Detect which cell encompasses the target text, then output its [x, y] center coordinate. 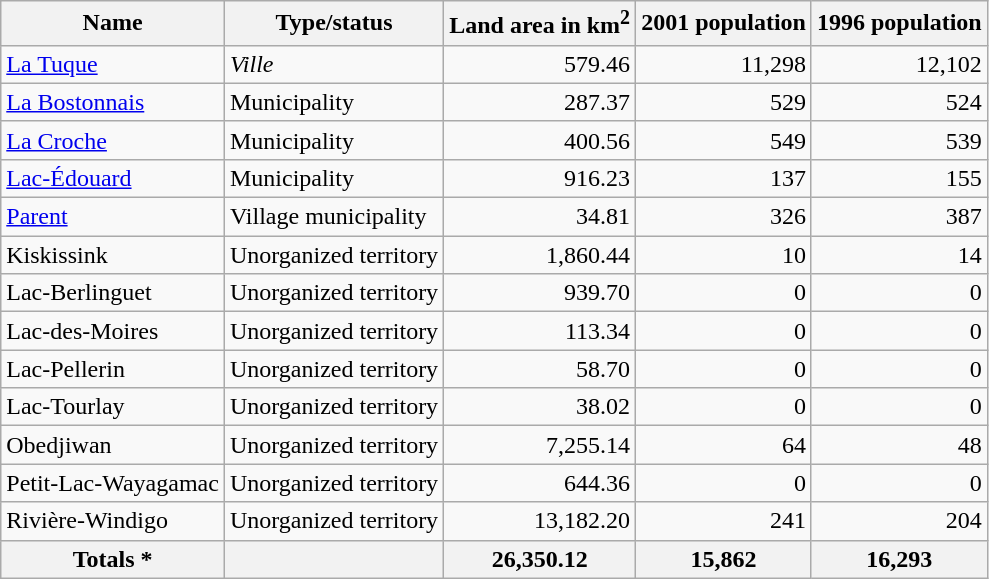
48 [899, 445]
916.23 [540, 178]
241 [724, 521]
Type/status [334, 24]
579.46 [540, 64]
Name [113, 24]
549 [724, 140]
Lac-Édouard [113, 178]
34.81 [540, 217]
La Croche [113, 140]
1,860.44 [540, 255]
644.36 [540, 483]
287.37 [540, 102]
Lac-Tourlay [113, 407]
Petit-Lac-Wayagamac [113, 483]
Rivière-Windigo [113, 521]
Parent [113, 217]
15,862 [724, 559]
10 [724, 255]
204 [899, 521]
539 [899, 140]
400.56 [540, 140]
387 [899, 217]
529 [724, 102]
Lac-des-Moires [113, 331]
La Tuque [113, 64]
2001 population [724, 24]
Land area in km2 [540, 24]
16,293 [899, 559]
137 [724, 178]
13,182.20 [540, 521]
Totals * [113, 559]
155 [899, 178]
38.02 [540, 407]
58.70 [540, 369]
Obedjiwan [113, 445]
Lac-Berlinguet [113, 293]
Lac-Pellerin [113, 369]
939.70 [540, 293]
Kiskissink [113, 255]
Village municipality [334, 217]
326 [724, 217]
Ville [334, 64]
1996 population [899, 24]
26,350.12 [540, 559]
12,102 [899, 64]
524 [899, 102]
64 [724, 445]
113.34 [540, 331]
7,255.14 [540, 445]
11,298 [724, 64]
La Bostonnais [113, 102]
14 [899, 255]
